Pinpoint the cell where the given text exists, returning its (x, y) midpoint coordinate. 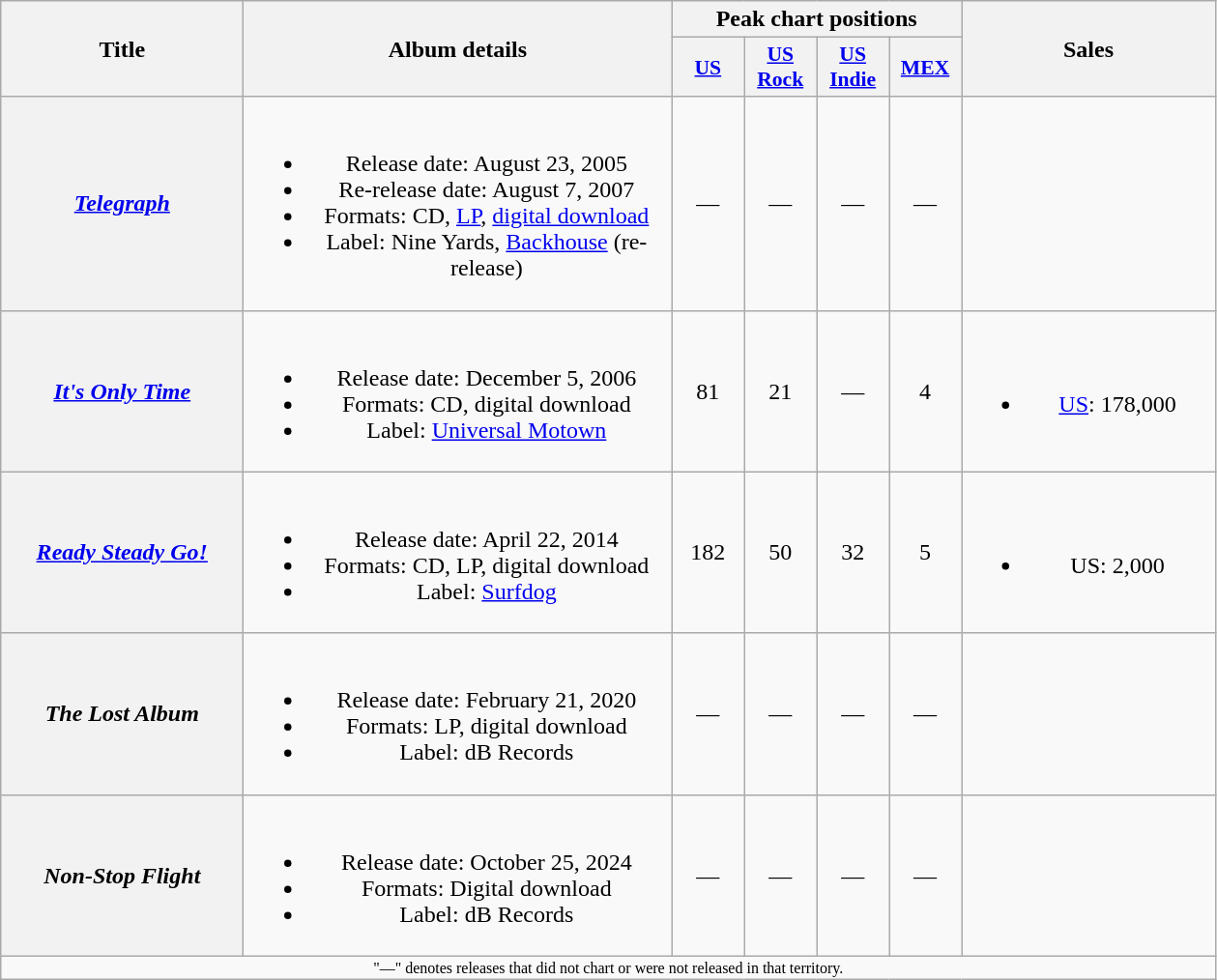
US: 178,000 (1088, 390)
US: 2,000 (1088, 553)
Telegraph (122, 203)
21 (781, 390)
Title (122, 48)
Ready Steady Go! (122, 553)
Album details (458, 48)
Release date: August 23, 2005Re-release date: August 7, 2007Formats: CD, LP, digital downloadLabel: Nine Yards, Backhouse (re-release) (458, 203)
50 (781, 553)
USRock (781, 68)
US (708, 68)
182 (708, 553)
4 (926, 390)
Peak chart positions (817, 19)
US Indie (853, 68)
MEX (926, 68)
Release date: April 22, 2014Formats: CD, LP, digital downloadLabel: Surfdog (458, 553)
Release date: December 5, 2006Formats: CD, digital downloadLabel: Universal Motown (458, 390)
Sales (1088, 48)
Non-Stop Flight (122, 876)
5 (926, 553)
"—" denotes releases that did not chart or were not released in that territory. (609, 967)
32 (853, 553)
Release date: October 25, 2024Formats: Digital downloadLabel: dB Records (458, 876)
It's Only Time (122, 390)
The Lost Album (122, 713)
81 (708, 390)
Release date: February 21, 2020Formats: LP, digital downloadLabel: dB Records (458, 713)
